Return [x, y] of the center of cell containing provided text 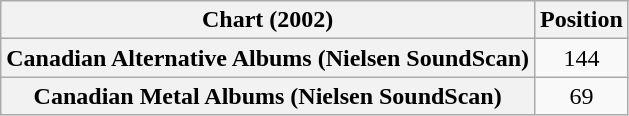
144 [582, 58]
Canadian Alternative Albums (Nielsen SoundScan) [268, 58]
69 [582, 96]
Canadian Metal Albums (Nielsen SoundScan) [268, 96]
Chart (2002) [268, 20]
Position [582, 20]
